Locate the cell with the specified text and output its (x, y) center coordinate. 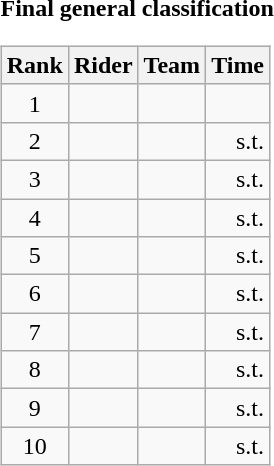
Rider (103, 65)
7 (34, 332)
Time (238, 65)
5 (34, 256)
2 (34, 141)
10 (34, 446)
8 (34, 370)
6 (34, 294)
Rank (34, 65)
4 (34, 217)
1 (34, 103)
3 (34, 179)
Team (172, 65)
9 (34, 408)
